From the cell containing the given text, extract its center point as (x, y) coordinate. 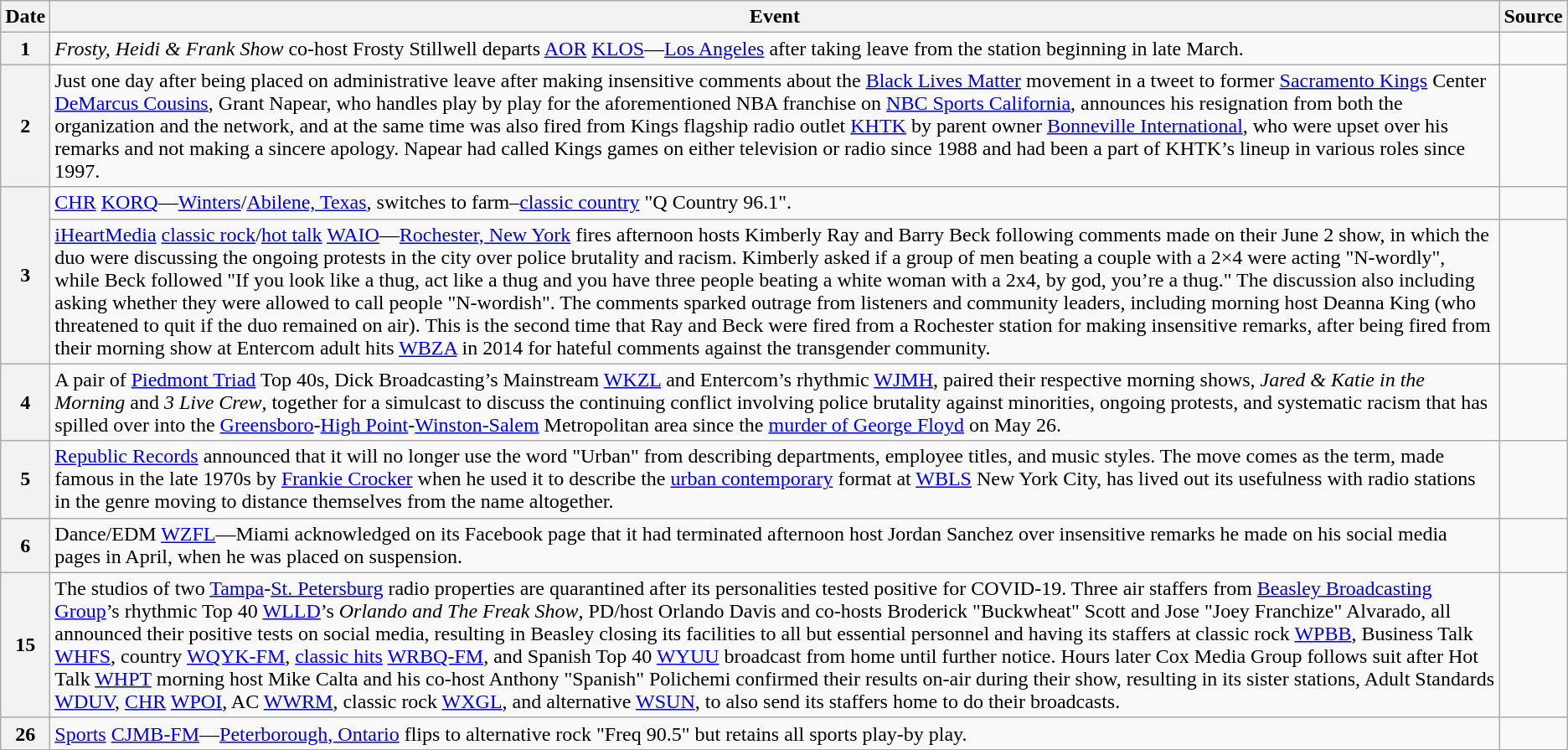
15 (25, 645)
5 (25, 479)
Source (1533, 17)
Sports CJMB-FM—Peterborough, Ontario flips to alternative rock "Freq 90.5" but retains all sports play-by play. (775, 733)
2 (25, 126)
CHR KORQ—Winters/Abilene, Texas, switches to farm–classic country "Q Country 96.1". (775, 203)
Date (25, 17)
1 (25, 49)
4 (25, 402)
6 (25, 545)
3 (25, 275)
Frosty, Heidi & Frank Show co-host Frosty Stillwell departs AOR KLOS—Los Angeles after taking leave from the station beginning in late March. (775, 49)
26 (25, 733)
Event (775, 17)
